Find where the given text appears and provide that cell's center as [x, y] coordinate. 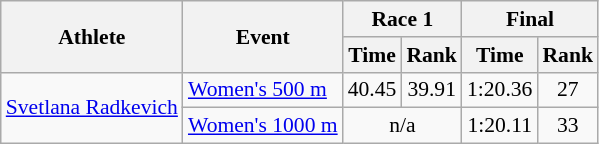
1:20.11 [500, 126]
Women's 500 m [263, 90]
Event [263, 36]
27 [568, 90]
1:20.36 [500, 90]
Race 1 [402, 19]
Svetlana Radkevich [92, 108]
Women's 1000 m [263, 126]
39.91 [432, 90]
n/a [402, 126]
Athlete [92, 36]
33 [568, 126]
Final [530, 19]
40.45 [372, 90]
